Search for the cell housing the specified text and yield its [X, Y] center coordinate. 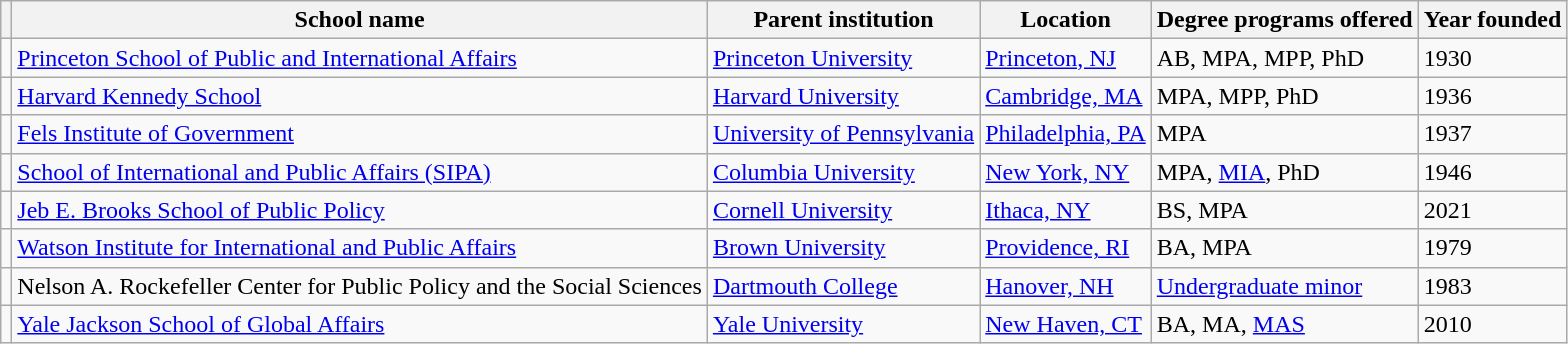
BA, MA, MAS [1284, 324]
MPA, MIA, PhD [1284, 172]
Dartmouth College [843, 286]
Harvard University [843, 96]
School of International and Public Affairs (SIPA) [360, 172]
Cornell University [843, 210]
Yale University [843, 324]
Princeton University [843, 58]
Providence, RI [1066, 248]
New York, NY [1066, 172]
1937 [1492, 134]
Year founded [1492, 20]
Harvard Kennedy School [360, 96]
Parent institution [843, 20]
AB, MPA, MPP, PhD [1284, 58]
Jeb E. Brooks School of Public Policy [360, 210]
School name [360, 20]
1979 [1492, 248]
Nelson A. Rockefeller Center for Public Policy and the Social Sciences [360, 286]
Yale Jackson School of Global Affairs [360, 324]
1983 [1492, 286]
1930 [1492, 58]
Columbia University [843, 172]
Undergraduate minor [1284, 286]
Cambridge, MA [1066, 96]
Philadelphia, PA [1066, 134]
Princeton School of Public and International Affairs [360, 58]
Degree programs offered [1284, 20]
2021 [1492, 210]
1936 [1492, 96]
Princeton, NJ [1066, 58]
MPA, MPP, PhD [1284, 96]
Fels Institute of Government [360, 134]
1946 [1492, 172]
Hanover, NH [1066, 286]
2010 [1492, 324]
Brown University [843, 248]
BA, MPA [1284, 248]
BS, MPA [1284, 210]
Watson Institute for International and Public Affairs [360, 248]
University of Pennsylvania [843, 134]
Location [1066, 20]
New Haven, CT [1066, 324]
Ithaca, NY [1066, 210]
MPA [1284, 134]
